Return the [x, y] coordinate for the center point of the cell that contains the specified text.  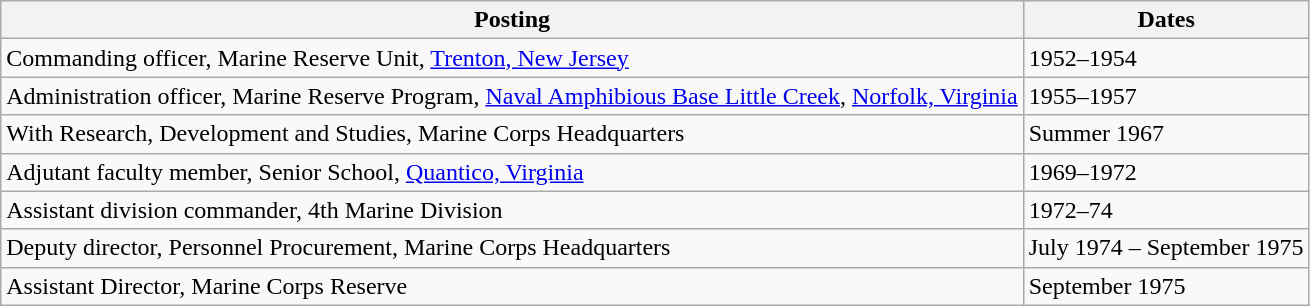
Administration officer, Marine Reserve Program, Naval Amphibious Base Little Creek, Norfolk, Virginia [512, 96]
Assistant division commander, 4th Marine Division [512, 210]
Adjutant faculty member, Senior School, Quantico, Virginia [512, 172]
July 1974 – September 1975 [1166, 248]
1969–1972 [1166, 172]
1955–1957 [1166, 96]
Posting [512, 20]
September 1975 [1166, 286]
Summer 1967 [1166, 134]
1972–74 [1166, 210]
Assistant Director, Marine Corps Reserve [512, 286]
Commanding officer, Marine Reserve Unit, Trenton, New Jersey [512, 58]
Deputy director, Personnel Procurement, Marine Corps Headquarters [512, 248]
Dates [1166, 20]
1952–1954 [1166, 58]
With Research, Development and Studies, Marine Corps Headquarters [512, 134]
